Provide the [x, y] coordinate of the cell's center where the given text is located.  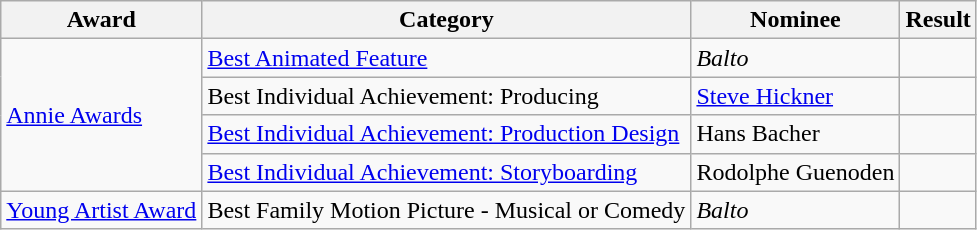
Annie Awards [102, 115]
Best Individual Achievement: Producing [446, 96]
Best Family Motion Picture - Musical or Comedy [446, 210]
Result [938, 20]
Steve Hickner [796, 96]
Nominee [796, 20]
Best Animated Feature [446, 58]
Best Individual Achievement: Storyboarding [446, 172]
Category [446, 20]
Young Artist Award [102, 210]
Best Individual Achievement: Production Design [446, 134]
Rodolphe Guenoden [796, 172]
Award [102, 20]
Hans Bacher [796, 134]
